Search for the cell housing the specified text and yield its [X, Y] center coordinate. 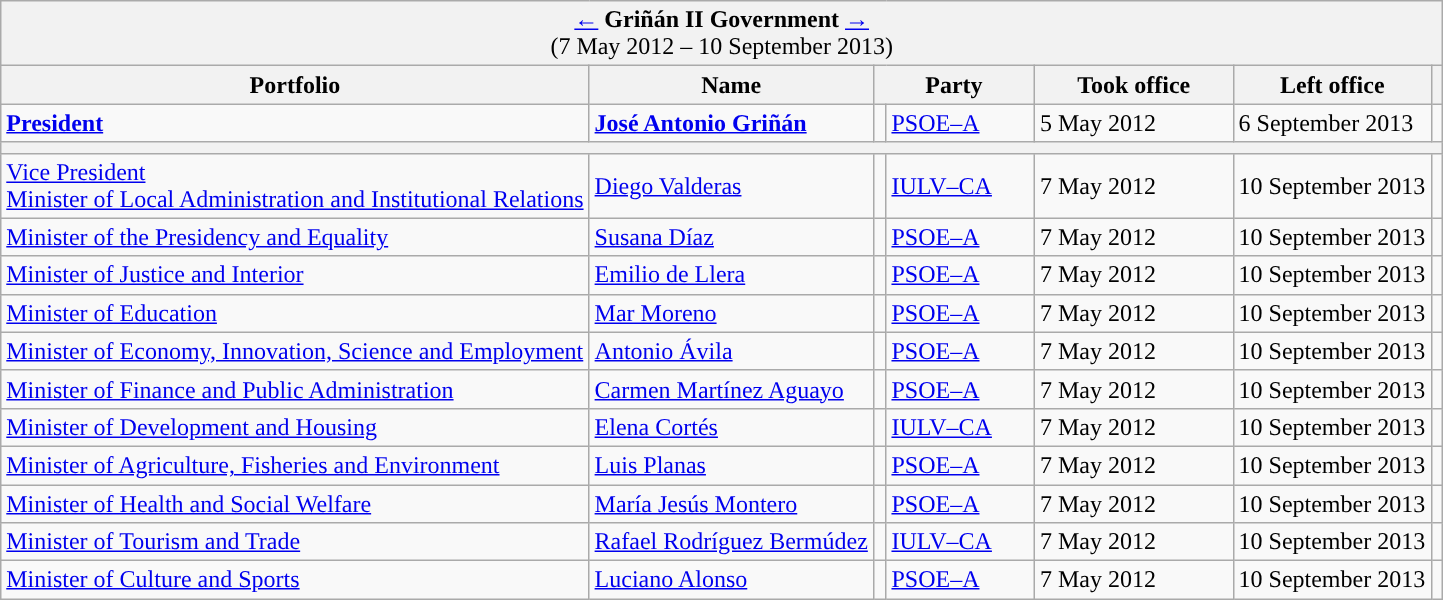
Took office [1134, 85]
Emilio de Llera [731, 275]
Minister of Finance and Public Administration [295, 389]
Antonio Ávila [731, 351]
María Jesús Montero [731, 503]
Susana Díaz [731, 237]
Party [954, 85]
Luis Planas [731, 465]
Diego Valderas [731, 186]
Rafael Rodríguez Bermúdez [731, 542]
Name [731, 85]
Portfolio [295, 85]
← Griñán II Government →(7 May 2012 – 10 September 2013) [722, 34]
Carmen Martínez Aguayo [731, 389]
Minister of Education [295, 313]
Left office [1332, 85]
Vice PresidentMinister of Local Administration and Institutional Relations [295, 186]
Luciano Alonso [731, 580]
Minister of Health and Social Welfare [295, 503]
Mar Moreno [731, 313]
Minister of Culture and Sports [295, 580]
Minister of Justice and Interior [295, 275]
Minister of the Presidency and Equality [295, 237]
Minister of Economy, Innovation, Science and Employment [295, 351]
6 September 2013 [1332, 123]
5 May 2012 [1134, 123]
Minister of Agriculture, Fisheries and Environment [295, 465]
President [295, 123]
José Antonio Griñán [731, 123]
Elena Cortés [731, 427]
Minister of Tourism and Trade [295, 542]
Minister of Development and Housing [295, 427]
